Detect which cell encompasses the target text, then output its (X, Y) center coordinate. 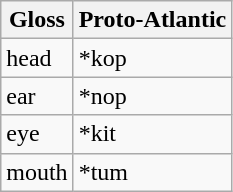
head (37, 58)
Proto-Atlantic (152, 20)
*nop (152, 96)
ear (37, 96)
eye (37, 134)
*kop (152, 58)
mouth (37, 172)
Gloss (37, 20)
*tum (152, 172)
*kit (152, 134)
